Scan for the cell matching the given text and deliver its (X, Y) coordinate at center. 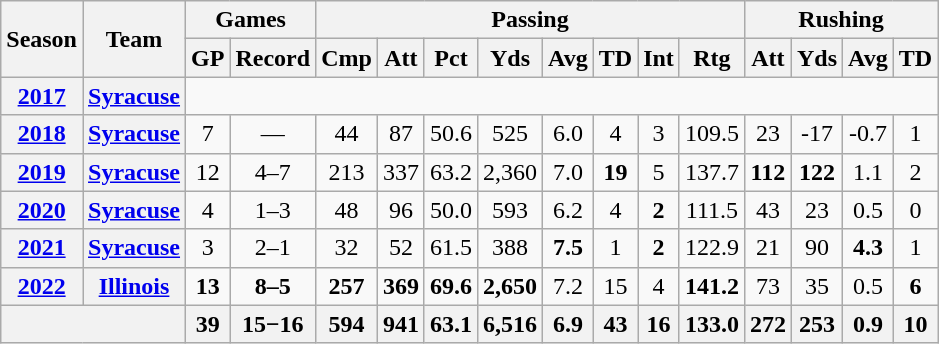
1–3 (273, 210)
96 (400, 210)
Team (134, 39)
10 (915, 324)
Games (251, 20)
109.5 (712, 134)
19 (615, 172)
6.9 (568, 324)
257 (347, 286)
6,516 (510, 324)
4–7 (273, 172)
6.0 (568, 134)
Illinois (134, 286)
2–1 (273, 248)
15 (615, 286)
32 (347, 248)
2019 (42, 172)
0 (915, 210)
— (273, 134)
5 (659, 172)
Pct (450, 58)
4.3 (868, 248)
2021 (42, 248)
Cmp (347, 58)
6.2 (568, 210)
44 (347, 134)
90 (816, 248)
112 (768, 172)
16 (659, 324)
111.5 (712, 210)
7.0 (568, 172)
Passing (530, 20)
137.7 (712, 172)
141.2 (712, 286)
213 (347, 172)
253 (816, 324)
-0.7 (868, 134)
52 (400, 248)
39 (208, 324)
Rushing (840, 20)
Int (659, 58)
7.2 (568, 286)
15−16 (273, 324)
50.0 (450, 210)
122.9 (712, 248)
Record (273, 58)
7.5 (568, 248)
2020 (42, 210)
337 (400, 172)
593 (510, 210)
0.9 (868, 324)
594 (347, 324)
2018 (42, 134)
87 (400, 134)
73 (768, 286)
941 (400, 324)
272 (768, 324)
525 (510, 134)
6 (915, 286)
2017 (42, 96)
2,360 (510, 172)
133.0 (712, 324)
21 (768, 248)
369 (400, 286)
63.1 (450, 324)
12 (208, 172)
1.1 (868, 172)
50.6 (450, 134)
388 (510, 248)
63.2 (450, 172)
Season (42, 39)
69.6 (450, 286)
61.5 (450, 248)
Rtg (712, 58)
2022 (42, 286)
GP (208, 58)
122 (816, 172)
35 (816, 286)
13 (208, 286)
48 (347, 210)
2,650 (510, 286)
8–5 (273, 286)
7 (208, 134)
-17 (816, 134)
